Provide the (X, Y) coordinate of the cell's center where the given text is located.  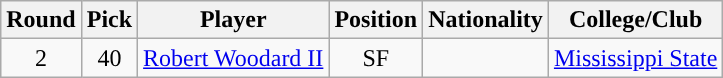
40 (109, 58)
Nationality (486, 20)
Player (234, 20)
Round (41, 20)
SF (376, 58)
Position (376, 20)
Pick (109, 20)
Robert Woodard II (234, 58)
College/Club (635, 20)
2 (41, 58)
Mississippi State (635, 58)
